Find where the given text appears and provide that cell's center as [X, Y] coordinate. 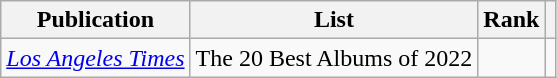
Los Angeles Times [96, 58]
List [334, 20]
Rank [512, 20]
The 20 Best Albums of 2022 [334, 58]
Publication [96, 20]
